Capture the cell that displays the provided text and extract its (x, y) central coordinate. 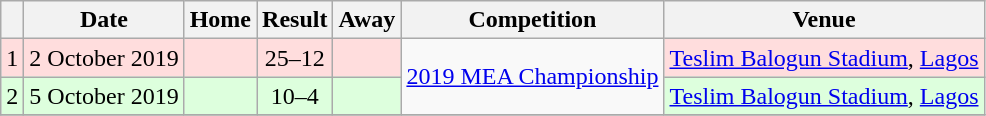
2 October 2019 (104, 58)
Venue (824, 20)
2019 MEA Championship (532, 77)
10–4 (295, 96)
Competition (532, 20)
Home (220, 20)
Away (367, 20)
5 October 2019 (104, 96)
Result (295, 20)
25–12 (295, 58)
Date (104, 20)
1 (12, 58)
2 (12, 96)
